Pinpoint the cell where the given text exists, returning its (X, Y) midpoint coordinate. 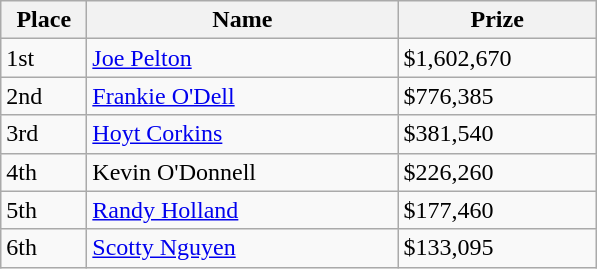
Hoyt Corkins (242, 134)
5th (44, 210)
6th (44, 248)
Scotty Nguyen (242, 248)
Place (44, 20)
$226,260 (498, 172)
$776,385 (498, 96)
1st (44, 58)
Frankie O'Dell (242, 96)
$381,540 (498, 134)
Joe Pelton (242, 58)
Prize (498, 20)
4th (44, 172)
$1,602,670 (498, 58)
Randy Holland (242, 210)
2nd (44, 96)
3rd (44, 134)
Kevin O'Donnell (242, 172)
$177,460 (498, 210)
Name (242, 20)
$133,095 (498, 248)
